Capture the cell that displays the provided text and extract its [x, y] central coordinate. 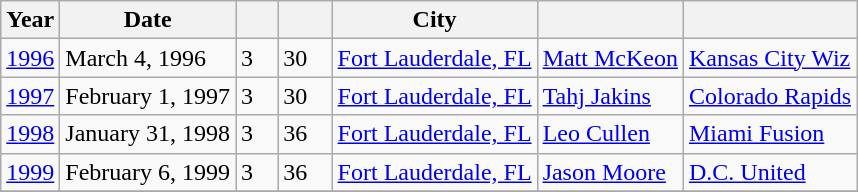
March 4, 1996 [148, 58]
Kansas City Wiz [770, 58]
1998 [30, 134]
Colorado Rapids [770, 96]
Miami Fusion [770, 134]
1999 [30, 172]
Tahj Jakins [610, 96]
D.C. United [770, 172]
City [434, 20]
Leo Cullen [610, 134]
Matt McKeon [610, 58]
1996 [30, 58]
Date [148, 20]
January 31, 1998 [148, 134]
Jason Moore [610, 172]
Year [30, 20]
February 1, 1997 [148, 96]
February 6, 1999 [148, 172]
1997 [30, 96]
